Provide the [x, y] coordinate of the cell's center where the given text is located.  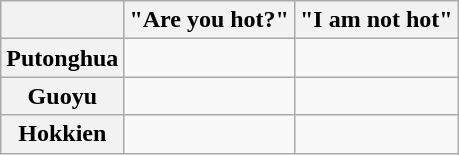
"I am not hot" [376, 20]
Hokkien [62, 134]
Putonghua [62, 58]
"Are you hot?" [210, 20]
Guoyu [62, 96]
